Scan for the cell matching the given text and deliver its (X, Y) coordinate at center. 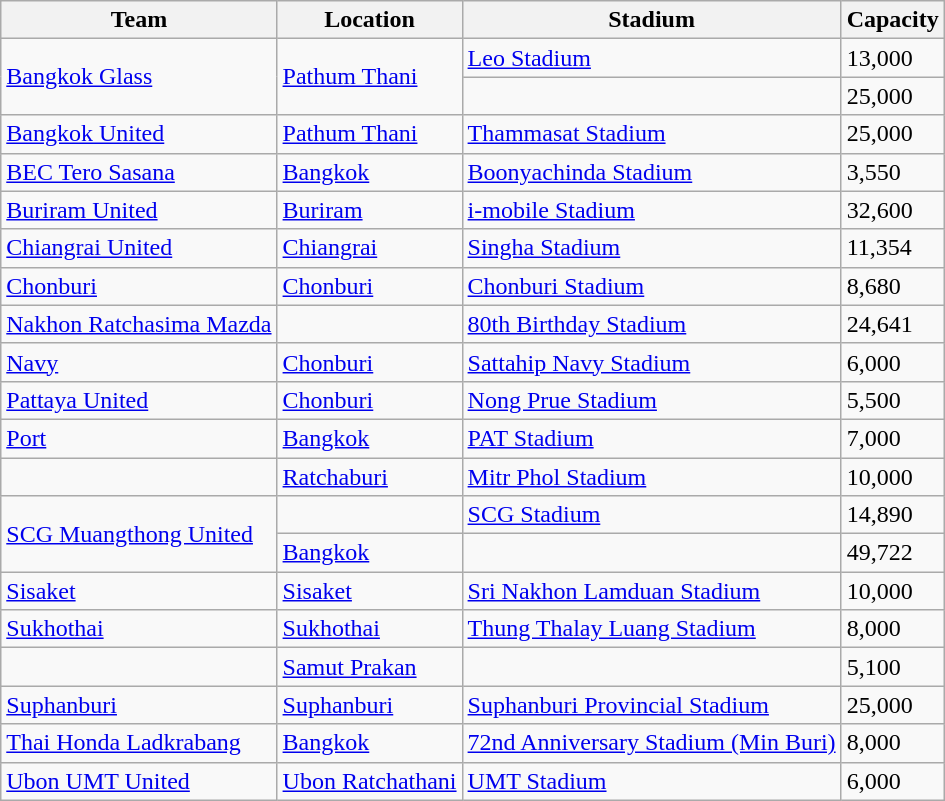
Capacity (892, 20)
BEC Tero Sasana (139, 172)
i-mobile Stadium (652, 210)
Nakhon Ratchasima Mazda (139, 324)
Navy (139, 362)
Buriram (370, 210)
UMT Stadium (652, 781)
49,722 (892, 553)
8,680 (892, 286)
Nong Prue Stadium (652, 400)
SCG Stadium (652, 515)
Ubon UMT United (139, 781)
Boonyachinda Stadium (652, 172)
5,100 (892, 667)
32,600 (892, 210)
Leo Stadium (652, 58)
5,500 (892, 400)
Sattahip Navy Stadium (652, 362)
Mitr Phol Stadium (652, 477)
Samut Prakan (370, 667)
3,550 (892, 172)
Thung Thalay Luang Stadium (652, 629)
Thai Honda Ladkrabang (139, 743)
80th Birthday Stadium (652, 324)
Port (139, 438)
Buriram United (139, 210)
14,890 (892, 515)
72nd Anniversary Stadium (Min Buri) (652, 743)
11,354 (892, 248)
Bangkok United (139, 134)
Bangkok Glass (139, 77)
Chiangrai United (139, 248)
SCG Muangthong United (139, 534)
Sri Nakhon Lamduan Stadium (652, 591)
Stadium (652, 20)
24,641 (892, 324)
Suphanburi Provincial Stadium (652, 705)
Ubon Ratchathani (370, 781)
Ratchaburi (370, 477)
7,000 (892, 438)
Singha Stadium (652, 248)
Chonburi Stadium (652, 286)
Location (370, 20)
Chiangrai (370, 248)
PAT Stadium (652, 438)
13,000 (892, 58)
Pattaya United (139, 400)
Team (139, 20)
Thammasat Stadium (652, 134)
